Return the (x, y) coordinate for the center point of the cell that contains the specified text.  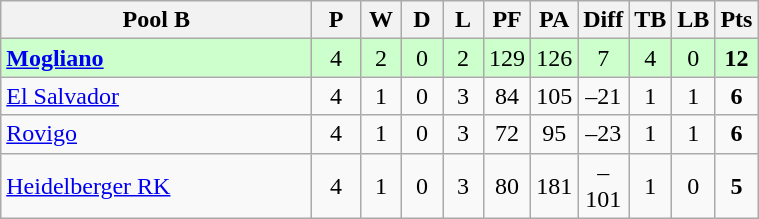
LB (694, 20)
L (462, 20)
84 (508, 96)
TB (650, 20)
–101 (604, 186)
PF (508, 20)
El Salvador (156, 96)
12 (736, 58)
PA (554, 20)
P (336, 20)
Diff (604, 20)
181 (554, 186)
Heidelberger RK (156, 186)
W (380, 20)
95 (554, 134)
7 (604, 58)
–21 (604, 96)
72 (508, 134)
D (422, 20)
Mogliano (156, 58)
5 (736, 186)
–23 (604, 134)
Pts (736, 20)
Rovigo (156, 134)
129 (508, 58)
126 (554, 58)
80 (508, 186)
Pool B (156, 20)
105 (554, 96)
